Scan for the cell matching the given text and deliver its (x, y) coordinate at center. 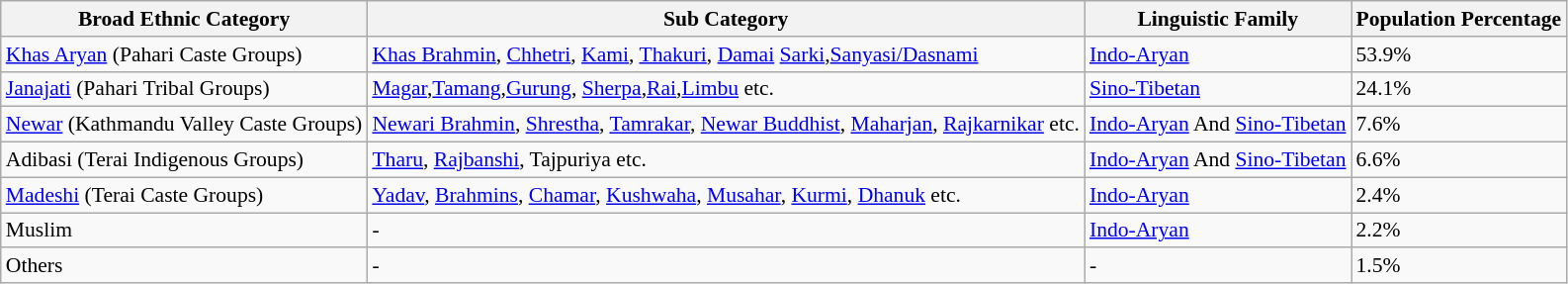
Khas Aryan (Pahari Caste Groups) (184, 54)
Broad Ethnic Category (184, 19)
Newari Brahmin, Shrestha, Tamrakar, Newar Buddhist, Maharjan, Rajkarnikar etc. (726, 125)
2.2% (1458, 231)
Sino-Tibetan (1218, 89)
Adibasi (Terai Indigenous Groups) (184, 160)
6.6% (1458, 160)
Magar,Tamang,Gurung, Sherpa,Rai,Limbu etc. (726, 89)
24.1% (1458, 89)
2.4% (1458, 195)
Tharu, Rajbanshi, Tajpuriya etc. (726, 160)
Yadav, Brahmins, Chamar, Kushwaha, Musahar, Kurmi, Dhanuk etc. (726, 195)
Janajati (Pahari Tribal Groups) (184, 89)
Khas Brahmin, Chhetri, Kami, Thakuri, Damai Sarki,Sanyasi/Dasnami (726, 54)
53.9% (1458, 54)
Madeshi (Terai Caste Groups) (184, 195)
Population Percentage (1458, 19)
1.5% (1458, 266)
Muslim (184, 231)
Sub Category (726, 19)
Linguistic Family (1218, 19)
Others (184, 266)
Newar (Kathmandu Valley Caste Groups) (184, 125)
7.6% (1458, 125)
